From the cell containing the given text, extract its center point as (X, Y) coordinate. 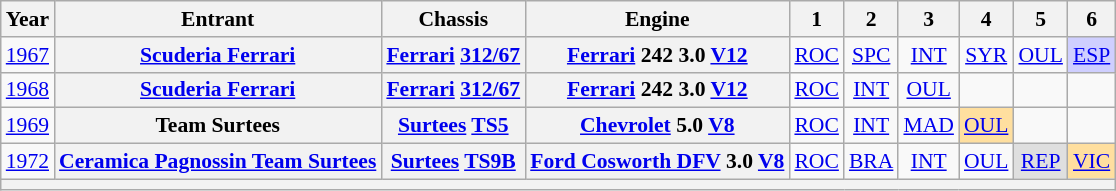
Team Surtees (218, 126)
1969 (28, 126)
VIC (1092, 162)
REP (1040, 162)
Ceramica Pagnossin Team Surtees (218, 162)
3 (928, 19)
SPC (872, 55)
Engine (657, 19)
Surtees TS5 (453, 126)
BRA (872, 162)
1968 (28, 90)
Chevrolet 5.0 V8 (657, 126)
ESP (1092, 55)
1967 (28, 55)
1 (816, 19)
Surtees TS9B (453, 162)
4 (986, 19)
2 (872, 19)
1972 (28, 162)
5 (1040, 19)
Chassis (453, 19)
6 (1092, 19)
MAD (928, 126)
SYR (986, 55)
Year (28, 19)
Entrant (218, 19)
Ford Cosworth DFV 3.0 V8 (657, 162)
